Return the (x, y) coordinate for the center point of the cell that contains the specified text.  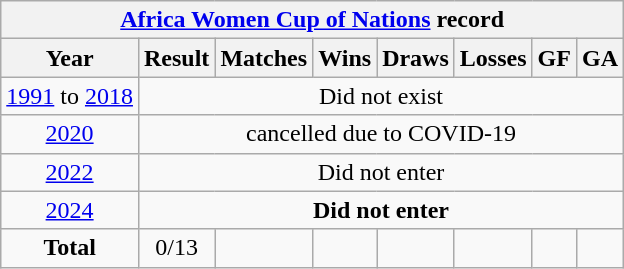
1991 to 2018 (70, 96)
Draws (416, 58)
2020 (70, 134)
GF (554, 58)
2022 (70, 172)
Total (70, 248)
Losses (493, 58)
cancelled due to COVID-19 (380, 134)
Wins (345, 58)
Matches (264, 58)
GA (600, 58)
Did not exist (380, 96)
Result (176, 58)
2024 (70, 210)
Year (70, 58)
0/13 (176, 248)
Africa Women Cup of Nations record (312, 20)
